Locate the cell with the specified text and output its [x, y] center coordinate. 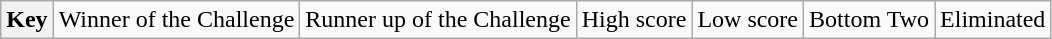
Winner of the Challenge [176, 20]
Eliminated [993, 20]
High score [634, 20]
Low score [748, 20]
Runner up of the Challenge [438, 20]
Bottom Two [870, 20]
Key [27, 20]
